Determine the [x, y] coordinate at the center of the cell enclosing the given text.  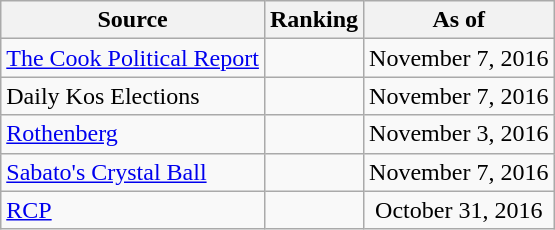
The Cook Political Report [133, 58]
As of [459, 20]
November 3, 2016 [459, 134]
RCP [133, 210]
October 31, 2016 [459, 210]
Rothenberg [133, 134]
Source [133, 20]
Sabato's Crystal Ball [133, 172]
Daily Kos Elections [133, 96]
Ranking [314, 20]
